Search for the cell housing the specified text and yield its [x, y] center coordinate. 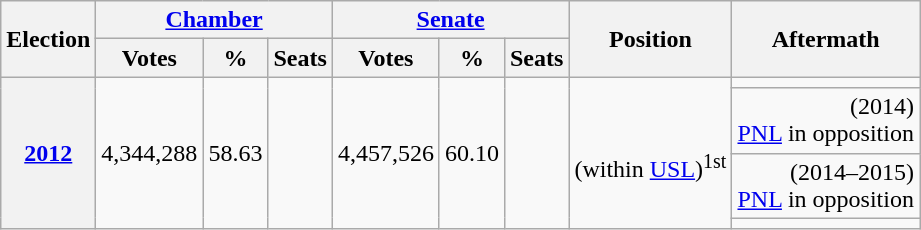
(within USL)1st [650, 153]
(2014–2015)PNL in opposition [826, 186]
Aftermath [826, 39]
Chamber [214, 20]
(2014)PNL in opposition [826, 120]
60.10 [472, 153]
2012 [48, 153]
Election [48, 39]
Position [650, 39]
4,457,526 [386, 153]
58.63 [236, 153]
4,344,288 [150, 153]
Senate [450, 20]
